Pinpoint the cell where the given text exists, returning its (X, Y) midpoint coordinate. 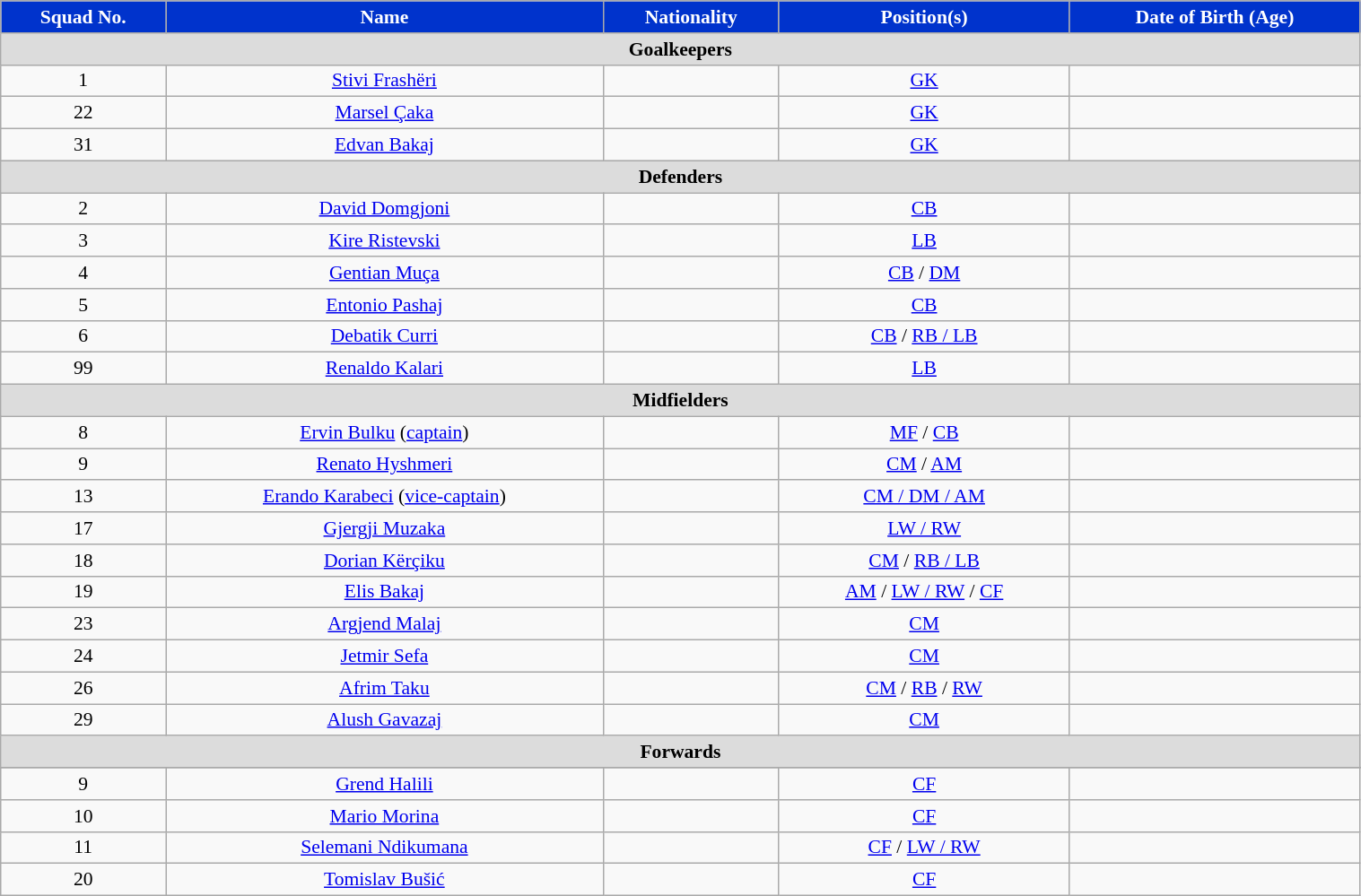
2 (83, 209)
Mario Morina (384, 816)
29 (83, 720)
4 (83, 273)
Entonio Pashaj (384, 305)
CM / RB / RW (924, 688)
5 (83, 305)
19 (83, 592)
10 (83, 816)
MF / CB (924, 432)
David Domgjoni (384, 209)
Date of Birth (Age) (1215, 17)
26 (83, 688)
8 (83, 432)
Midfielders (680, 401)
LW / RW (924, 528)
Nationality (691, 17)
CM / RB / LB (924, 561)
Forwards (680, 752)
20 (83, 880)
AM / LW / RW / CF (924, 592)
23 (83, 624)
CM / DM / AM (924, 497)
Argjend Malaj (384, 624)
99 (83, 369)
Elis Bakaj (384, 592)
Renaldo Kalari (384, 369)
CB / DM (924, 273)
Ervin Bulku (captain) (384, 432)
Debatik Curri (384, 336)
Gentian Muça (384, 273)
6 (83, 336)
Alush Gavazaj (384, 720)
3 (83, 241)
CF / LW / RW (924, 848)
Name (384, 17)
18 (83, 561)
CM / AM (924, 465)
Stivi Frashëri (384, 81)
11 (83, 848)
Kire Ristevski (384, 241)
Defenders (680, 177)
Grend Halili (384, 784)
17 (83, 528)
Marsel Çaka (384, 113)
22 (83, 113)
24 (83, 657)
31 (83, 145)
Selemani Ndikumana (384, 848)
Tomislav Bušić (384, 880)
Afrim Taku (384, 688)
1 (83, 81)
Position(s) (924, 17)
Erando Karabeci (vice-captain) (384, 497)
CB / RB / LB (924, 336)
Jetmir Sefa (384, 657)
Edvan Bakaj (384, 145)
Renato Hyshmeri (384, 465)
Squad No. (83, 17)
Goalkeepers (680, 49)
13 (83, 497)
Gjergji Muzaka (384, 528)
Dorian Kërçiku (384, 561)
